Output the [X, Y] coordinate of the center of the cell containing the given text.  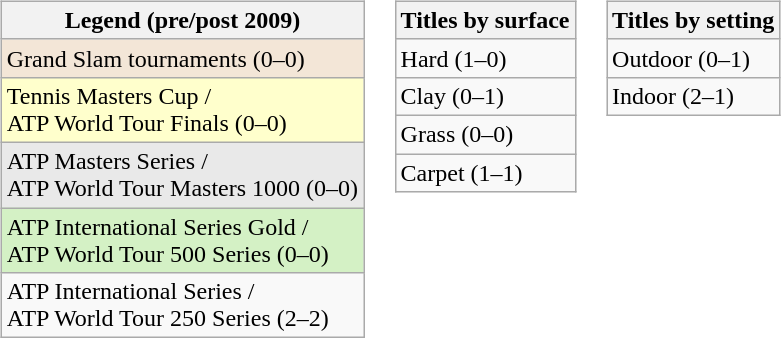
Hard (1–0) [485, 58]
Grand Slam tournaments (0–0) [182, 58]
ATP International Series / ATP World Tour 250 Series (2–2) [182, 306]
Legend (pre/post 2009) [182, 20]
Titles by surface [485, 20]
ATP Masters Series / ATP World Tour Masters 1000 (0–0) [182, 174]
Indoor (2–1) [694, 96]
Outdoor (0–1) [694, 58]
Grass (0–0) [485, 134]
Clay (0–1) [485, 96]
Titles by setting [694, 20]
Carpet (1–1) [485, 173]
ATP International Series Gold / ATP World Tour 500 Series (0–0) [182, 240]
Tennis Masters Cup / ATP World Tour Finals (0–0) [182, 110]
